Output the (x, y) coordinate of the center of the cell containing the given text.  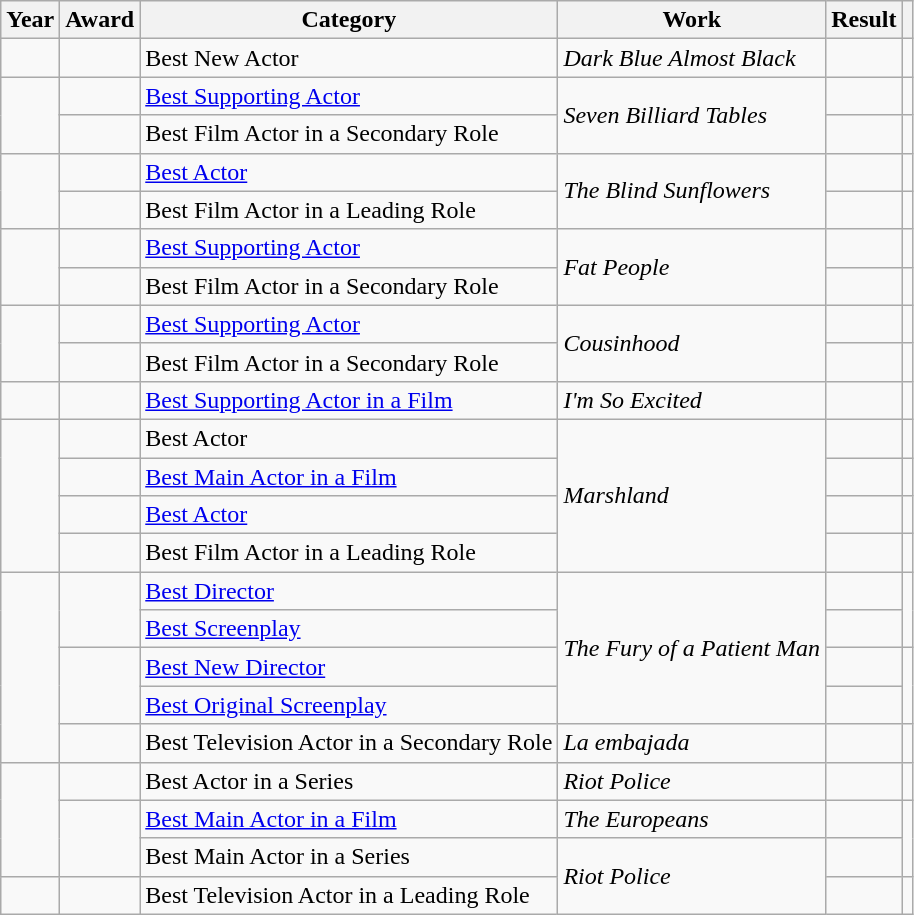
Best New Actor (349, 58)
La embajada (692, 743)
Fat People (692, 267)
The Blind Sunflowers (692, 191)
Best Television Actor in a Secondary Role (349, 743)
Best Supporting Actor in a Film (349, 400)
Year (30, 20)
Best Actor in a Series (349, 781)
Marshland (692, 495)
Best Screenplay (349, 629)
The Fury of a Patient Man (692, 648)
Best Original Screenplay (349, 705)
Award (100, 20)
Best Main Actor in a Series (349, 857)
Best Television Actor in a Leading Role (349, 895)
I'm So Excited (692, 400)
Dark Blue Almost Black (692, 58)
The Europeans (692, 819)
Work (692, 20)
Category (349, 20)
Best New Director (349, 667)
Cousinhood (692, 343)
Seven Billiard Tables (692, 115)
Best Director (349, 591)
Result (864, 20)
